Provide the [X, Y] coordinate of the cell's center where the given text is located.  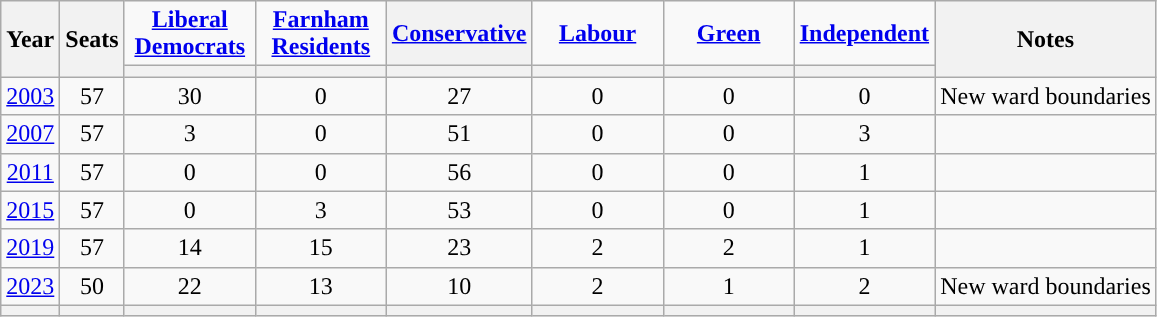
2011 [30, 172]
2007 [30, 134]
Farnham Residents [320, 34]
22 [190, 286]
53 [459, 210]
50 [92, 286]
Year [30, 39]
2003 [30, 96]
Liberal Democrats [190, 34]
56 [459, 172]
Seats [92, 39]
15 [320, 248]
Conservative [459, 34]
Green [728, 34]
2023 [30, 286]
14 [190, 248]
13 [320, 286]
23 [459, 248]
10 [459, 286]
2015 [30, 210]
Labour [598, 34]
Independent [864, 34]
2019 [30, 248]
Notes [1046, 39]
30 [190, 96]
27 [459, 96]
51 [459, 134]
